From the cell containing the given text, extract its center point as (X, Y) coordinate. 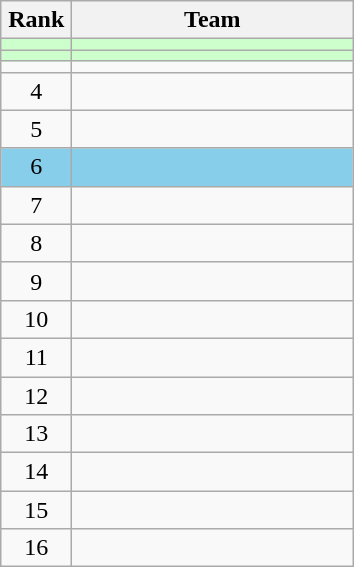
11 (36, 357)
12 (36, 395)
7 (36, 205)
8 (36, 243)
10 (36, 319)
Rank (36, 20)
5 (36, 129)
Team (212, 20)
13 (36, 434)
4 (36, 91)
9 (36, 281)
6 (36, 167)
14 (36, 472)
16 (36, 548)
15 (36, 510)
